Find where the given text appears and provide that cell's center as [X, Y] coordinate. 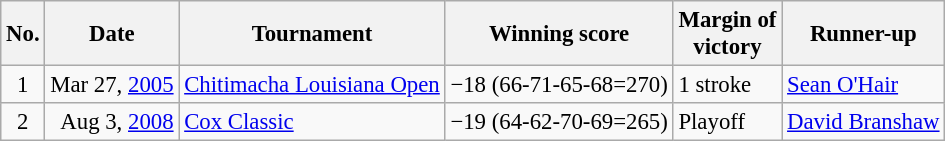
Date [112, 34]
Sean O'Hair [864, 85]
−19 (64-62-70-69=265) [559, 122]
−18 (66-71-65-68=270) [559, 85]
David Branshaw [864, 122]
No. [23, 34]
Runner-up [864, 34]
Aug 3, 2008 [112, 122]
Chitimacha Louisiana Open [312, 85]
Winning score [559, 34]
Mar 27, 2005 [112, 85]
Tournament [312, 34]
Cox Classic [312, 122]
Margin ofvictory [728, 34]
Playoff [728, 122]
1 [23, 85]
2 [23, 122]
1 stroke [728, 85]
